Search for the cell housing the specified text and yield its [x, y] center coordinate. 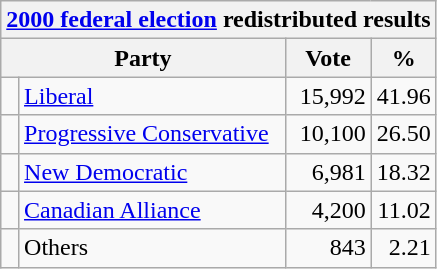
4,200 [328, 210]
Vote [328, 58]
% [404, 58]
11.02 [404, 210]
Progressive Conservative [152, 134]
10,100 [328, 134]
18.32 [404, 172]
Party [143, 58]
26.50 [404, 134]
6,981 [328, 172]
15,992 [328, 96]
843 [328, 248]
New Democratic [152, 172]
Others [152, 248]
2000 federal election redistributed results [218, 20]
2.21 [404, 248]
Canadian Alliance [152, 210]
Liberal [152, 96]
41.96 [404, 96]
